Detect which cell encompasses the target text, then output its (X, Y) center coordinate. 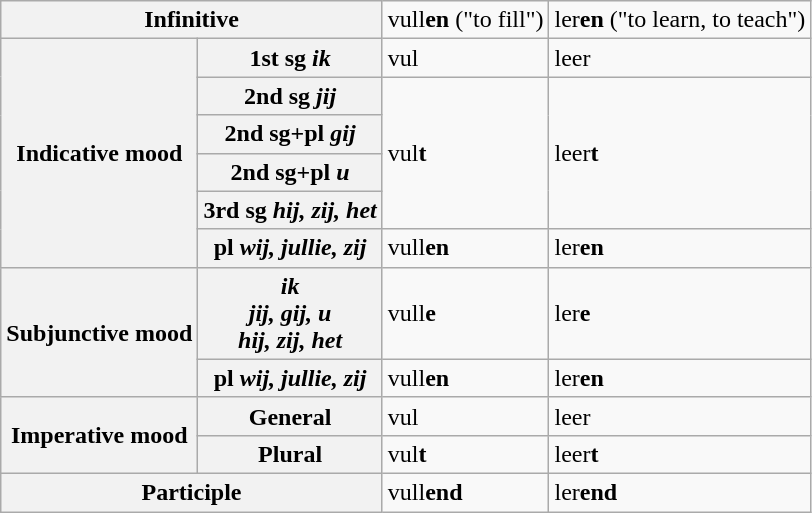
Infinitive (192, 20)
3rd sg hij, zij, het (290, 210)
Participle (192, 492)
leren ("to learn, to teach") (680, 20)
lerend (680, 492)
2nd sg+pl u (290, 172)
2nd sg+pl gij (290, 134)
Imperative mood (100, 435)
vullend (466, 492)
1st sg ik (290, 58)
vullen ("to fill") (466, 20)
Subjunctive mood (100, 332)
2nd sg jij (290, 96)
Plural (290, 454)
Indicative mood (100, 153)
vulle (466, 313)
General (290, 416)
ikjij, gij, uhij, zij, het (290, 313)
lere (680, 313)
